Determine the (X, Y) coordinate at the center of the cell enclosing the given text.  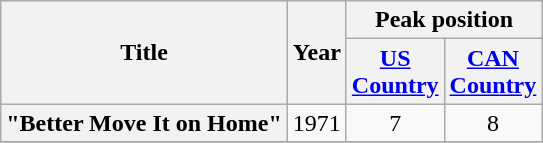
7 (395, 123)
CANCountry (493, 72)
USCountry (395, 72)
Peak position (444, 20)
8 (493, 123)
Year (316, 52)
"Better Move It on Home" (144, 123)
1971 (316, 123)
Title (144, 52)
